From the cell containing the given text, extract its center point as (x, y) coordinate. 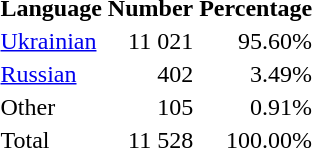
11 021 (150, 41)
402 (150, 74)
105 (150, 107)
